Detect which cell encompasses the target text, then output its [x, y] center coordinate. 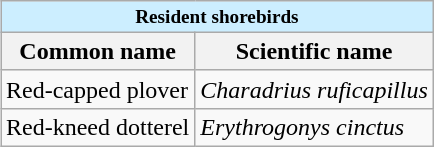
Charadrius ruficapillus [314, 89]
Erythrogonys cinctus [314, 128]
Scientific name [314, 51]
Red-kneed dotterel [97, 128]
Common name [97, 51]
Red-capped plover [97, 89]
Resident shorebirds [216, 17]
